Search for the cell housing the specified text and yield its [x, y] center coordinate. 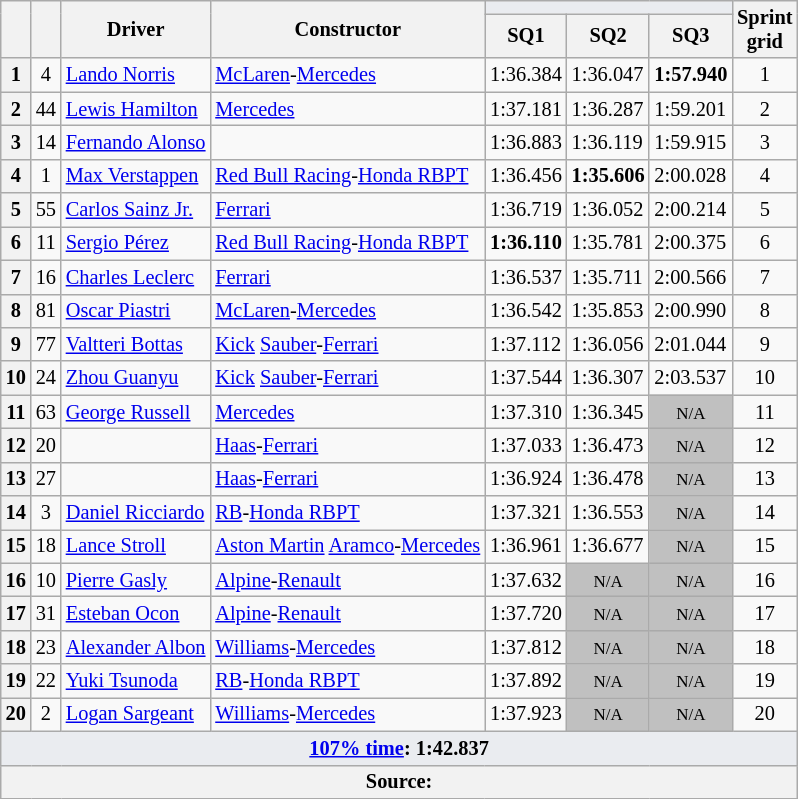
81 [46, 311]
George Russell [136, 412]
Sprintgrid [764, 29]
2:03.537 [690, 378]
1:37.720 [526, 613]
SQ3 [690, 36]
1:36.052 [608, 210]
2:00.214 [690, 210]
1:37.923 [526, 714]
55 [46, 210]
22 [46, 681]
1:37.112 [526, 344]
24 [46, 378]
Logan Sargeant [136, 714]
1:36.542 [526, 311]
2:00.990 [690, 311]
1:59.915 [690, 142]
2:00.028 [690, 176]
1:36.345 [608, 412]
Charles Leclerc [136, 277]
Fernando Alonso [136, 142]
Max Verstappen [136, 176]
SQ1 [526, 36]
27 [46, 479]
1:36.056 [608, 344]
Alexander Albon [136, 647]
Constructor [348, 29]
1:36.110 [526, 243]
Driver [136, 29]
1:37.033 [526, 445]
Esteban Ocon [136, 613]
63 [46, 412]
1:35.606 [608, 176]
44 [46, 109]
1:36.307 [608, 378]
Daniel Ricciardo [136, 513]
1:35.853 [608, 311]
1:37.812 [526, 647]
23 [46, 647]
Valtteri Bottas [136, 344]
1:36.677 [608, 546]
1:36.961 [526, 546]
1:36.287 [608, 109]
107% time: 1:42.837 [400, 748]
1:36.537 [526, 277]
2:00.566 [690, 277]
Lewis Hamilton [136, 109]
Oscar Piastri [136, 311]
Sergio Pérez [136, 243]
Zhou Guanyu [136, 378]
Lando Norris [136, 75]
1:37.544 [526, 378]
1:36.456 [526, 176]
Source: [400, 782]
1:36.553 [608, 513]
1:36.924 [526, 479]
1:36.119 [608, 142]
1:37.310 [526, 412]
1:35.711 [608, 277]
1:36.719 [526, 210]
Carlos Sainz Jr. [136, 210]
Lance Stroll [136, 546]
Aston Martin Aramco-Mercedes [348, 546]
Yuki Tsunoda [136, 681]
1:59.201 [690, 109]
1:37.321 [526, 513]
1:36.473 [608, 445]
1:36.047 [608, 75]
2:01.044 [690, 344]
1:57.940 [690, 75]
1:36.883 [526, 142]
1:37.632 [526, 580]
77 [46, 344]
1:37.181 [526, 109]
1:37.892 [526, 681]
1:35.781 [608, 243]
2:00.375 [690, 243]
SQ2 [608, 36]
31 [46, 613]
1:36.384 [526, 75]
Pierre Gasly [136, 580]
1:36.478 [608, 479]
